From the cell containing the given text, extract its center point as (X, Y) coordinate. 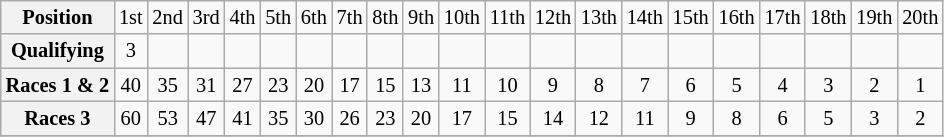
12th (553, 17)
31 (206, 85)
13th (599, 17)
9th (421, 17)
14th (645, 17)
15th (691, 17)
7th (350, 17)
40 (130, 85)
13 (421, 85)
12 (599, 118)
8th (385, 17)
1 (920, 85)
Qualifying (58, 51)
19th (874, 17)
41 (243, 118)
5th (278, 17)
10th (462, 17)
2nd (168, 17)
4th (243, 17)
11th (508, 17)
47 (206, 118)
17th (783, 17)
Position (58, 17)
4 (783, 85)
1st (130, 17)
16th (737, 17)
14 (553, 118)
Races 3 (58, 118)
20th (920, 17)
60 (130, 118)
26 (350, 118)
30 (314, 118)
Races 1 & 2 (58, 85)
10 (508, 85)
3rd (206, 17)
53 (168, 118)
18th (828, 17)
27 (243, 85)
7 (645, 85)
6th (314, 17)
